Scan for the cell matching the given text and deliver its [X, Y] coordinate at center. 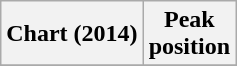
Peakposition [189, 34]
Chart (2014) [72, 34]
